Return [x, y] of the center of cell containing provided text 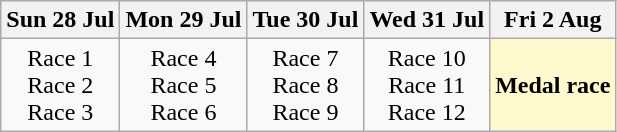
Fri 2 Aug [553, 20]
Race 1Race 2Race 3 [60, 85]
Sun 28 Jul [60, 20]
Race 7Race 8Race 9 [306, 85]
Race 10Race 11Race 12 [427, 85]
Tue 30 Jul [306, 20]
Mon 29 Jul [184, 20]
Wed 31 Jul [427, 20]
Medal race [553, 85]
Race 4Race 5Race 6 [184, 85]
